Detect which cell encompasses the target text, then output its (x, y) center coordinate. 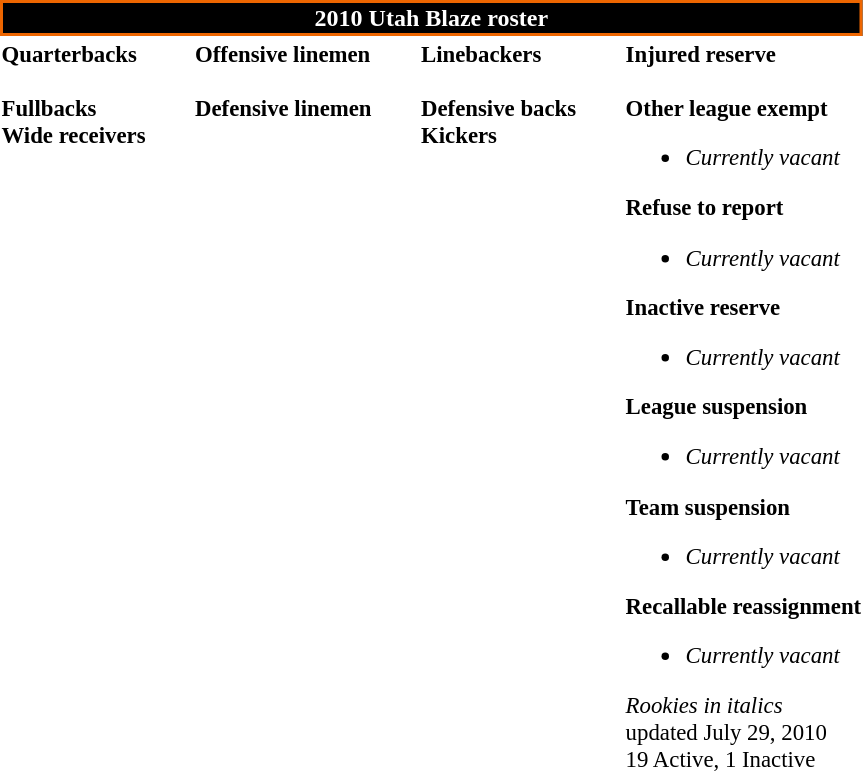
2010 Utah Blaze roster (432, 18)
